From the cell containing the given text, extract its center point as [X, Y] coordinate. 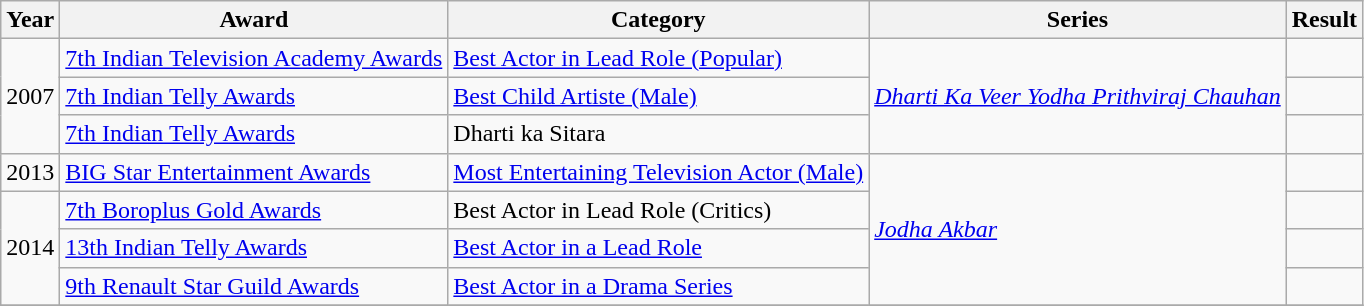
Jodha Akbar [1078, 229]
Dharti ka Sitara [658, 134]
13th Indian Telly Awards [254, 248]
BIG Star Entertainment Awards [254, 172]
2013 [30, 172]
7th Indian Television Academy Awards [254, 58]
Category [658, 20]
2014 [30, 248]
Best Child Artiste (Male) [658, 96]
Best Actor in a Drama Series [658, 286]
Result [1324, 20]
Year [30, 20]
2007 [30, 96]
Award [254, 20]
7th Boroplus Gold Awards [254, 210]
Best Actor in Lead Role (Critics) [658, 210]
Most Entertaining Television Actor (Male) [658, 172]
Best Actor in a Lead Role [658, 248]
Series [1078, 20]
Best Actor in Lead Role (Popular) [658, 58]
9th Renault Star Guild Awards [254, 286]
Dharti Ka Veer Yodha Prithviraj Chauhan [1078, 96]
